Return (X, Y) of the center of cell containing provided text 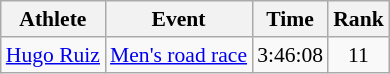
11 (358, 55)
Event (178, 19)
Hugo Ruiz (53, 55)
Time (290, 19)
Athlete (53, 19)
3:46:08 (290, 55)
Men's road race (178, 55)
Rank (358, 19)
